Provide the (X, Y) coordinate of the cell's center where the given text is located.  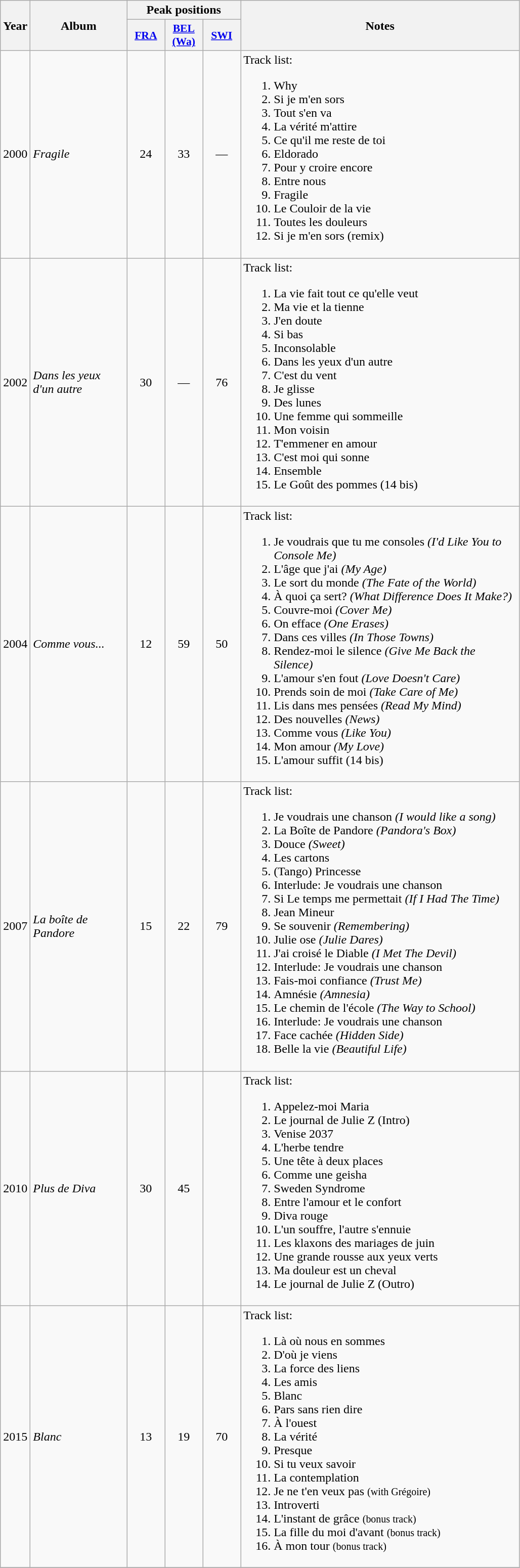
33 (184, 154)
La boîte de Pandore (79, 926)
FRA (146, 35)
13 (146, 1437)
Album (79, 25)
2000 (15, 154)
50 (222, 644)
2004 (15, 644)
Blanc (79, 1437)
BEL (Wa) (184, 35)
Year (15, 25)
2007 (15, 926)
Dans les yeux d'un autre (79, 382)
Comme vous... (79, 644)
59 (184, 644)
Plus de Diva (79, 1188)
2010 (15, 1188)
79 (222, 926)
2002 (15, 382)
Fragile (79, 154)
SWI (222, 35)
19 (184, 1437)
22 (184, 926)
Peak positions (184, 10)
2015 (15, 1437)
12 (146, 644)
Notes (380, 25)
15 (146, 926)
70 (222, 1437)
24 (146, 154)
45 (184, 1188)
76 (222, 382)
